Provide the (X, Y) coordinate of the cell's center where the given text is located.  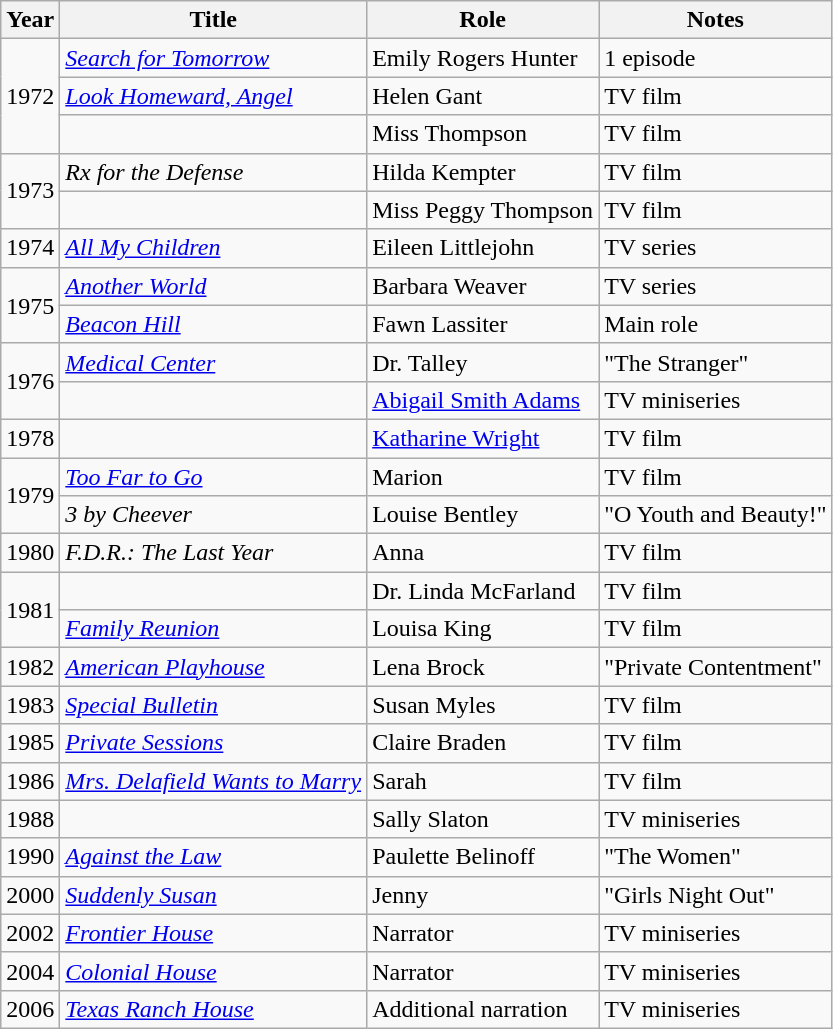
Anna (483, 553)
"Girls Night Out" (716, 895)
1988 (30, 819)
Additional narration (483, 1009)
American Playhouse (214, 667)
Title (214, 20)
Jenny (483, 895)
"The Women" (716, 857)
Texas Ranch House (214, 1009)
Year (30, 20)
3 by Cheever (214, 515)
1975 (30, 305)
Paulette Belinoff (483, 857)
1978 (30, 438)
Eileen Littlejohn (483, 248)
Louise Bentley (483, 515)
Search for Tomorrow (214, 58)
All My Children (214, 248)
"O Youth and Beauty!" (716, 515)
1980 (30, 553)
Medical Center (214, 362)
1981 (30, 610)
Miss Thompson (483, 134)
Sally Slaton (483, 819)
Sarah (483, 781)
1979 (30, 496)
2004 (30, 971)
1990 (30, 857)
Suddenly Susan (214, 895)
Marion (483, 477)
"The Stranger" (716, 362)
Katharine Wright (483, 438)
Abigail Smith Adams (483, 400)
2000 (30, 895)
Frontier House (214, 933)
Family Reunion (214, 629)
1982 (30, 667)
1985 (30, 743)
Fawn Lassiter (483, 324)
Another World (214, 286)
Mrs. Delafield Wants to Marry (214, 781)
1976 (30, 381)
Too Far to Go (214, 477)
Emily Rogers Hunter (483, 58)
F.D.R.: The Last Year (214, 553)
Colonial House (214, 971)
Role (483, 20)
Claire Braden (483, 743)
1983 (30, 705)
1973 (30, 191)
Hilda Kempter (483, 172)
Louisa King (483, 629)
Helen Gant (483, 96)
"Private Contentment" (716, 667)
Against the Law (214, 857)
Barbara Weaver (483, 286)
Special Bulletin (214, 705)
2006 (30, 1009)
Main role (716, 324)
1 episode (716, 58)
Miss Peggy Thompson (483, 210)
Susan Myles (483, 705)
2002 (30, 933)
Rx for the Defense (214, 172)
1974 (30, 248)
Private Sessions (214, 743)
Dr. Talley (483, 362)
1986 (30, 781)
Dr. Linda McFarland (483, 591)
Lena Brock (483, 667)
Notes (716, 20)
1972 (30, 96)
Beacon Hill (214, 324)
Look Homeward, Angel (214, 96)
